Return the (x, y) coordinate for the center point of the cell that contains the specified text.  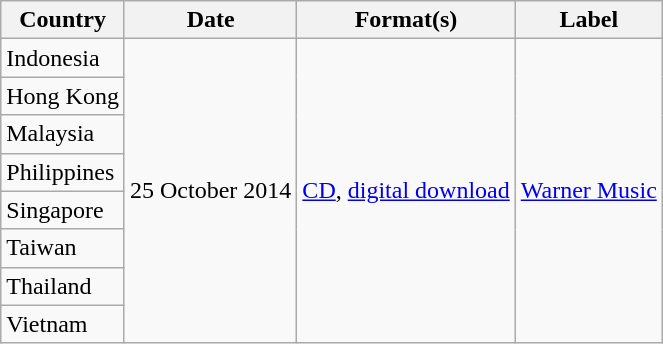
CD, digital download (406, 191)
Malaysia (63, 134)
Taiwan (63, 248)
Vietnam (63, 324)
Country (63, 20)
25 October 2014 (210, 191)
Warner Music (588, 191)
Format(s) (406, 20)
Philippines (63, 172)
Label (588, 20)
Date (210, 20)
Thailand (63, 286)
Singapore (63, 210)
Hong Kong (63, 96)
Indonesia (63, 58)
